Pinpoint the cell where the given text exists, returning its (x, y) midpoint coordinate. 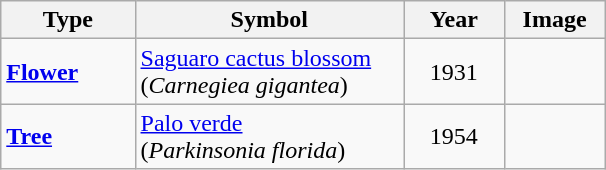
1931 (454, 72)
Symbol (270, 20)
1954 (454, 136)
Tree (68, 136)
Image (554, 20)
Flower (68, 72)
Saguaro cactus blossom (Carnegiea gigantea) (270, 72)
Type (68, 20)
Year (454, 20)
Palo verde(Parkinsonia florida) (270, 136)
